For the text-containing cell, return its midpoint in [X, Y] coordinate format. 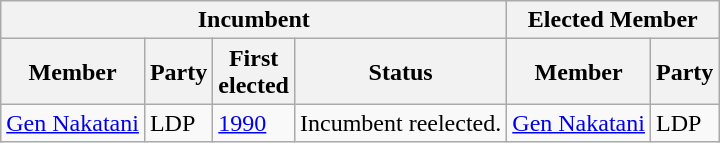
Elected Member [613, 20]
Incumbent reelected. [400, 123]
Firstelected [254, 72]
Status [400, 72]
Incumbent [254, 20]
1990 [254, 123]
